From the cell containing the given text, extract its center point as (x, y) coordinate. 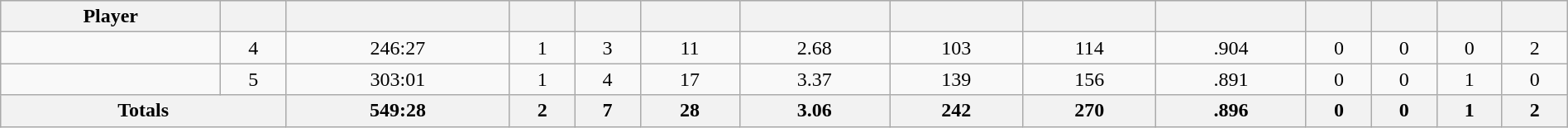
549:28 (399, 111)
.891 (1231, 79)
103 (956, 48)
139 (956, 79)
242 (956, 111)
.904 (1231, 48)
3.37 (815, 79)
270 (1090, 111)
28 (690, 111)
5 (253, 79)
303:01 (399, 79)
.896 (1231, 111)
114 (1090, 48)
3 (607, 48)
11 (690, 48)
156 (1090, 79)
7 (607, 111)
Totals (144, 111)
17 (690, 79)
Player (111, 17)
2.68 (815, 48)
246:27 (399, 48)
3.06 (815, 111)
